Find where the given text appears and provide that cell's center as (x, y) coordinate. 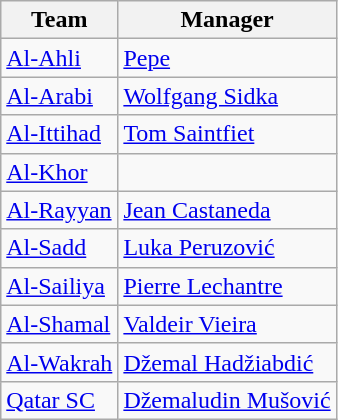
Valdeir Vieira (227, 324)
Jean Castaneda (227, 210)
Al-Arabi (60, 96)
Džemal Hadžiabdić (227, 362)
Pierre Lechantre (227, 286)
Al-Ittihad (60, 134)
Manager (227, 20)
Džemaludin Mušović (227, 400)
Al-Wakrah (60, 362)
Al-Ahli (60, 58)
Al-Rayyan (60, 210)
Al-Khor (60, 172)
Al-Sadd (60, 248)
Qatar SC (60, 400)
Al-Shamal (60, 324)
Luka Peruzović (227, 248)
Al-Sailiya (60, 286)
Wolfgang Sidka (227, 96)
Pepe (227, 58)
Team (60, 20)
Tom Saintfiet (227, 134)
